For the text-containing cell, return its midpoint in (x, y) coordinate format. 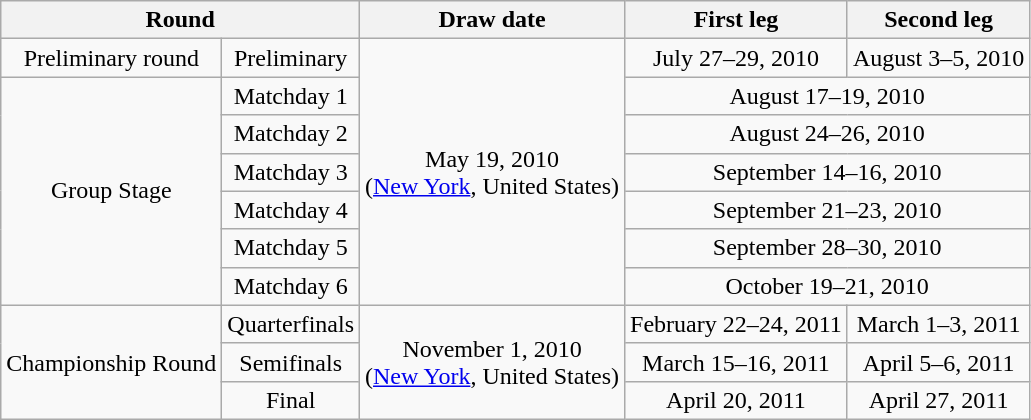
Quarterfinals (291, 324)
March 15–16, 2011 (736, 362)
September 28–30, 2010 (828, 248)
Group Stage (112, 191)
Second leg (938, 20)
April 5–6, 2011 (938, 362)
Matchday 4 (291, 210)
October 19–21, 2010 (828, 286)
November 1, 2010 (New York, United States) (492, 362)
August 3–5, 2010 (938, 58)
Preliminary (291, 58)
April 27, 2011 (938, 400)
Final (291, 400)
September 21–23, 2010 (828, 210)
Round (180, 20)
Preliminary round (112, 58)
Draw date (492, 20)
August 24–26, 2010 (828, 134)
September 14–16, 2010 (828, 172)
Championship Round (112, 362)
First leg (736, 20)
Matchday 3 (291, 172)
August 17–19, 2010 (828, 96)
Matchday 1 (291, 96)
April 20, 2011 (736, 400)
February 22–24, 2011 (736, 324)
Matchday 6 (291, 286)
March 1–3, 2011 (938, 324)
May 19, 2010 (New York, United States) (492, 172)
Semifinals (291, 362)
July 27–29, 2010 (736, 58)
Matchday 5 (291, 248)
Matchday 2 (291, 134)
